Find where the given text appears and provide that cell's center as (X, Y) coordinate. 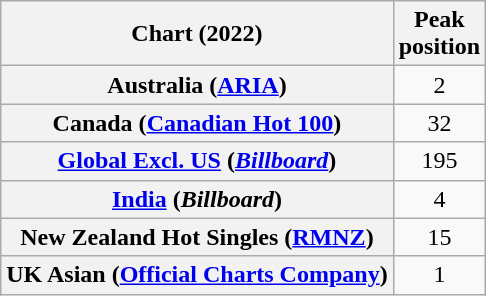
Chart (2022) (197, 34)
32 (439, 123)
4 (439, 199)
Canada (Canadian Hot 100) (197, 123)
1 (439, 275)
Global Excl. US (Billboard) (197, 161)
UK Asian (Official Charts Company) (197, 275)
New Zealand Hot Singles (RMNZ) (197, 237)
India (Billboard) (197, 199)
2 (439, 85)
Australia (ARIA) (197, 85)
195 (439, 161)
15 (439, 237)
Peakposition (439, 34)
